Pinpoint the cell where the given text exists, returning its (X, Y) midpoint coordinate. 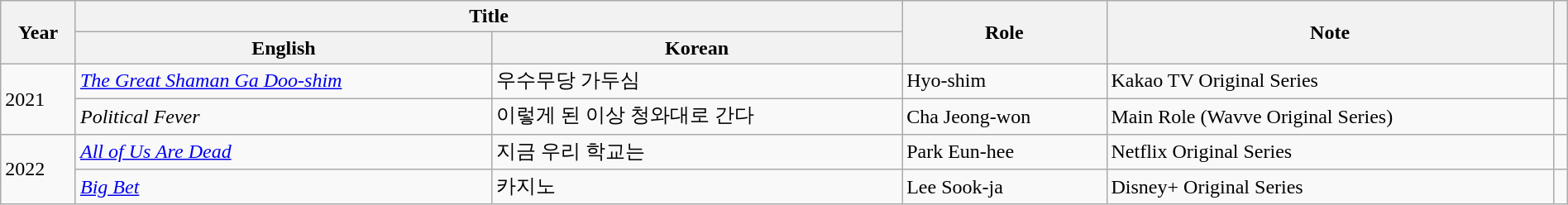
Park Eun-hee (1004, 152)
Cha Jeong-won (1004, 116)
Kakao TV Original Series (1330, 81)
Note (1330, 32)
Netflix Original Series (1330, 152)
Disney+ Original Series (1330, 187)
All of Us Are Dead (283, 152)
2022 (38, 169)
이렇게 된 이상 청와대로 간다 (696, 116)
우수무당 가두심 (696, 81)
Lee Sook-ja (1004, 187)
카지노 (696, 187)
Main Role (Wavve Original Series) (1330, 116)
Year (38, 32)
The Great Shaman Ga Doo-shim (283, 81)
Hyo-shim (1004, 81)
지금 우리 학교는 (696, 152)
English (283, 48)
Role (1004, 32)
Korean (696, 48)
Title (488, 17)
2021 (38, 99)
Big Bet (283, 187)
Political Fever (283, 116)
